Detect which cell encompasses the target text, then output its (X, Y) center coordinate. 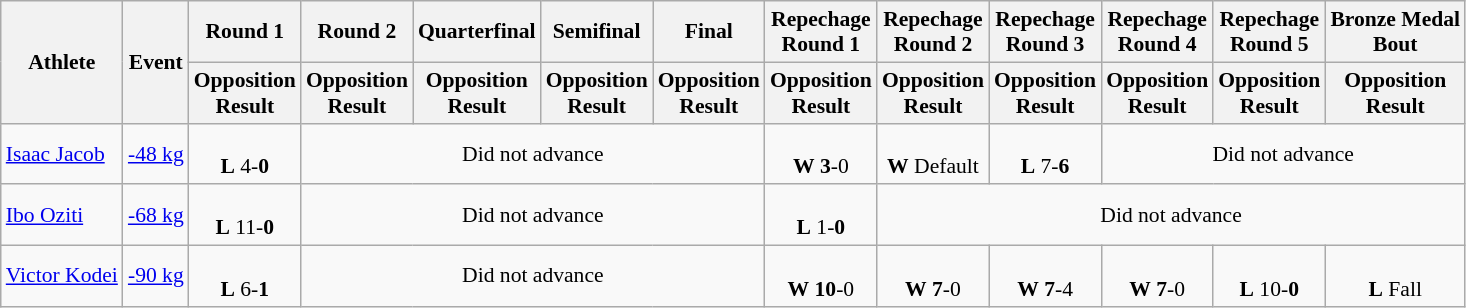
RepechageRound 2 (933, 32)
L Fall (1395, 276)
Event (156, 62)
RepechageRound 1 (821, 32)
RepechageRound 4 (1157, 32)
L 4-0 (245, 154)
Bronze MedalBout (1395, 32)
Quarterfinal (477, 32)
Athlete (62, 62)
Victor Kodei (62, 276)
Ibo Oziti (62, 216)
RepechageRound 5 (1269, 32)
L 11-0 (245, 216)
L 6-1 (245, 276)
L 10-0 (1269, 276)
Round 2 (357, 32)
W 3-0 (821, 154)
L 7-6 (1045, 154)
-48 kg (156, 154)
RepechageRound 3 (1045, 32)
Isaac Jacob (62, 154)
W Default (933, 154)
W 10-0 (821, 276)
Final (709, 32)
Round 1 (245, 32)
L 1-0 (821, 216)
Semifinal (597, 32)
-90 kg (156, 276)
-68 kg (156, 216)
W 7-4 (1045, 276)
